Return (X, Y) of the center of cell containing provided text 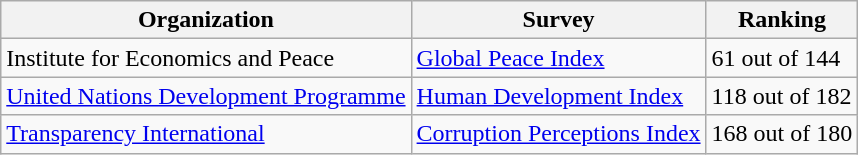
61 out of 144 (782, 58)
Organization (206, 20)
Human Development Index (558, 96)
Survey (558, 20)
Transparency International (206, 134)
Global Peace Index (558, 58)
United Nations Development Programme (206, 96)
Corruption Perceptions Index (558, 134)
Ranking (782, 20)
168 out of 180 (782, 134)
Institute for Economics and Peace (206, 58)
118 out of 182 (782, 96)
